Provide the [X, Y] coordinate of the cell's center where the given text is located.  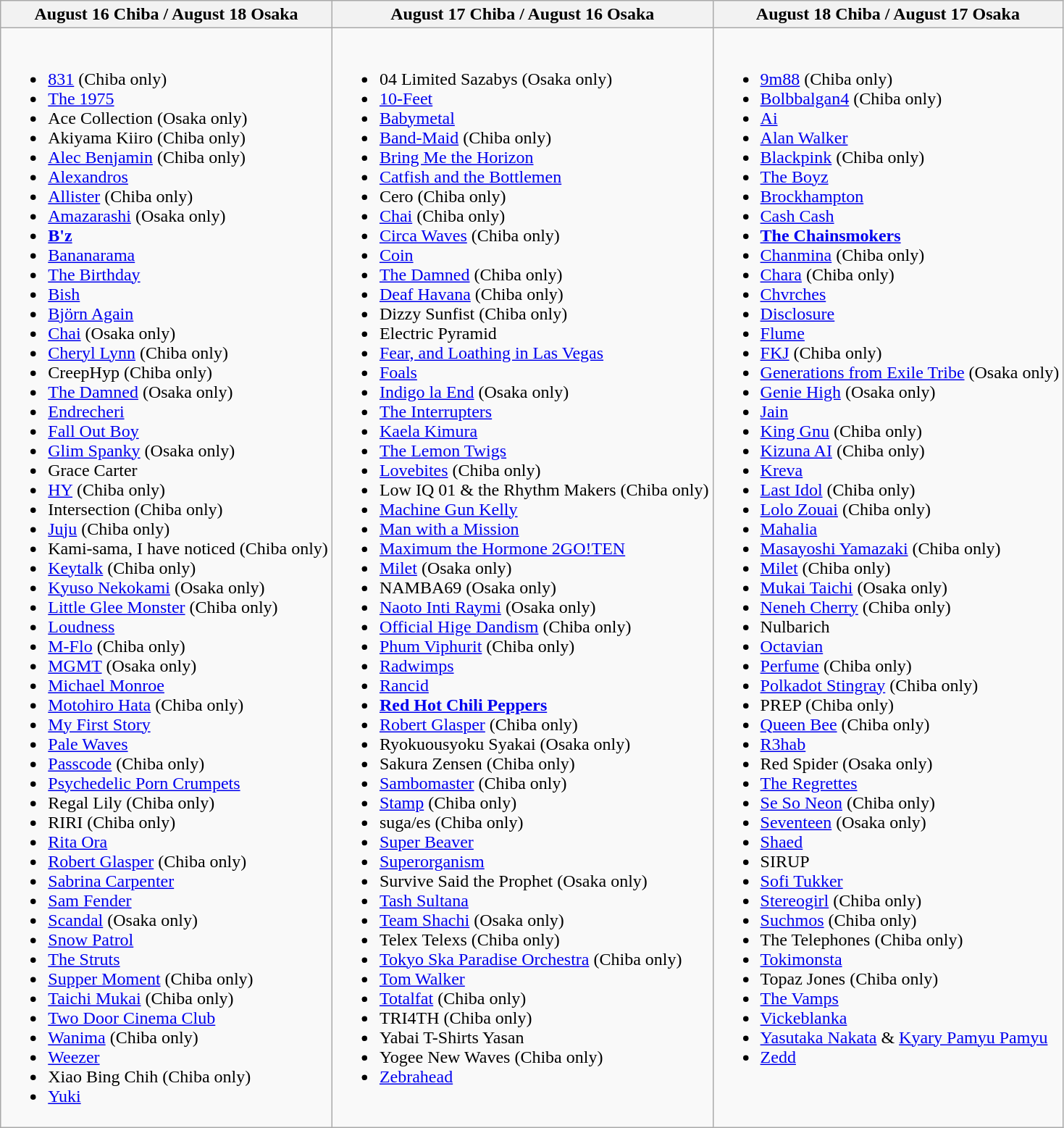
August 18 Chiba / August 17 Osaka [888, 14]
August 16 Chiba / August 18 Osaka [167, 14]
August 17 Chiba / August 16 Osaka [522, 14]
